For the text-containing cell, return its midpoint in [x, y] coordinate format. 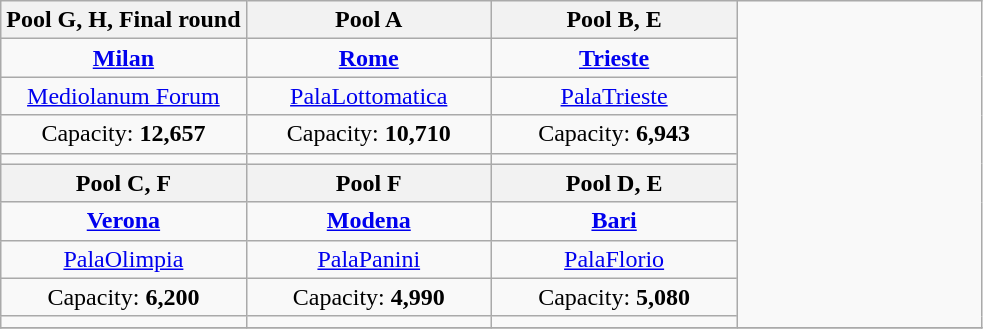
Milan [124, 58]
Verona [124, 221]
PalaTrieste [614, 96]
PalaFlorio [614, 259]
Capacity: 6,200 [124, 297]
Pool A [368, 20]
Capacity: 12,657 [124, 134]
Capacity: 5,080 [614, 297]
Capacity: 6,943 [614, 134]
PalaLottomatica [368, 96]
Pool C, F [124, 183]
Bari [614, 221]
Pool G, H, Final round [124, 20]
Mediolanum Forum [124, 96]
Modena [368, 221]
Capacity: 10,710 [368, 134]
PalaOlimpia [124, 259]
Pool B, E [614, 20]
Pool D, E [614, 183]
Capacity: 4,990 [368, 297]
Trieste [614, 58]
Pool F [368, 183]
PalaPanini [368, 259]
Rome [368, 58]
